Capture the cell that displays the provided text and extract its (X, Y) central coordinate. 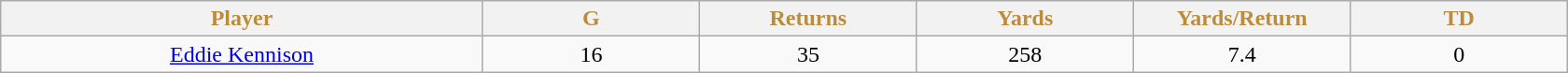
G (591, 19)
Yards (1025, 19)
16 (591, 54)
Eddie Kennison (243, 54)
Player (243, 19)
Yards/Return (1241, 19)
258 (1025, 54)
35 (808, 54)
TD (1459, 19)
7.4 (1241, 54)
0 (1459, 54)
Returns (808, 19)
